Find where the given text appears and provide that cell's center as [x, y] coordinate. 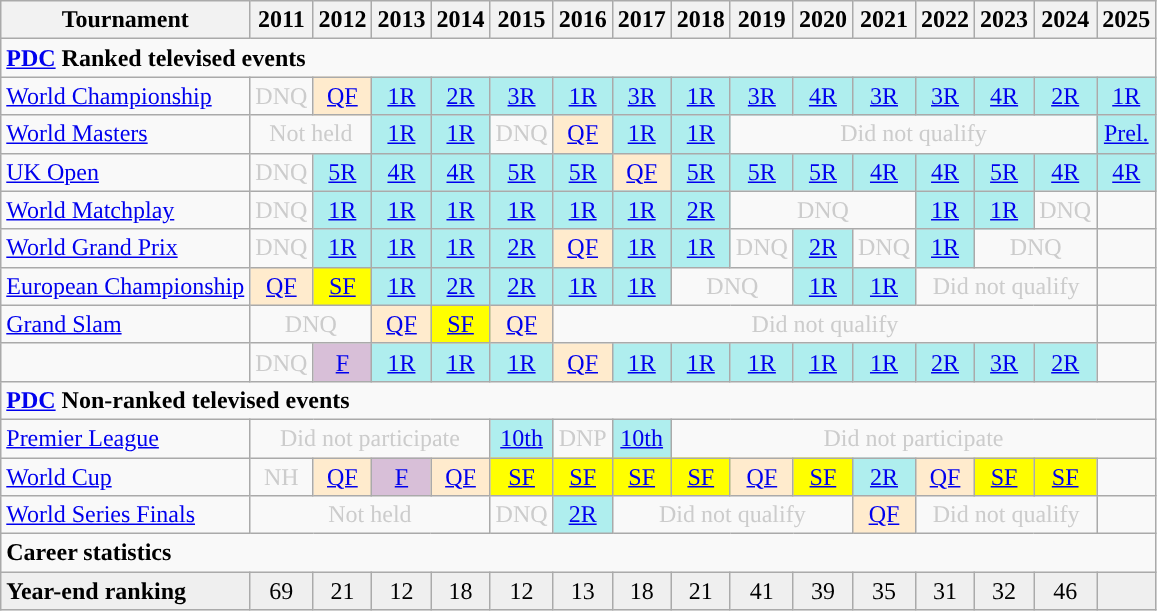
35 [884, 591]
13 [582, 591]
DNP [582, 438]
PDC Ranked televised events [578, 58]
41 [762, 591]
Tournament [126, 20]
2020 [822, 20]
2015 [522, 20]
2025 [1126, 20]
World Series Finals [126, 515]
European Championship [126, 286]
2019 [762, 20]
World Grand Prix [126, 248]
UK Open [126, 172]
World Masters [126, 134]
2013 [402, 20]
2023 [1004, 20]
2011 [282, 20]
31 [946, 591]
2018 [700, 20]
2024 [1066, 20]
World Matchplay [126, 210]
Premier League [126, 438]
Year-end ranking [126, 591]
World Cup [126, 477]
46 [1066, 591]
2022 [946, 20]
2014 [460, 20]
2021 [884, 20]
Prel. [1126, 134]
2016 [582, 20]
Grand Slam [126, 324]
39 [822, 591]
2017 [642, 20]
PDC Non-ranked televised events [578, 400]
World Championship [126, 96]
69 [282, 591]
Career statistics [578, 553]
2012 [342, 20]
32 [1004, 591]
NH [282, 477]
